Identify which cell holds the provided text, then report its [X, Y] central coordinate. 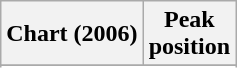
Chart (2006) [72, 34]
Peak position [189, 34]
